Search for the cell housing the specified text and yield its (x, y) center coordinate. 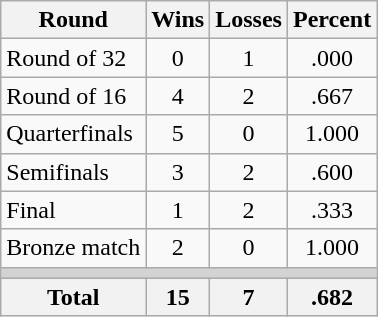
Final (74, 210)
.682 (332, 297)
.667 (332, 96)
Total (74, 297)
5 (178, 134)
Quarterfinals (74, 134)
7 (249, 297)
Wins (178, 20)
.600 (332, 172)
4 (178, 96)
Round (74, 20)
3 (178, 172)
15 (178, 297)
Bronze match (74, 248)
Percent (332, 20)
.000 (332, 58)
Round of 16 (74, 96)
Losses (249, 20)
Semifinals (74, 172)
Round of 32 (74, 58)
.333 (332, 210)
